Detect which cell encompasses the target text, then output its (x, y) center coordinate. 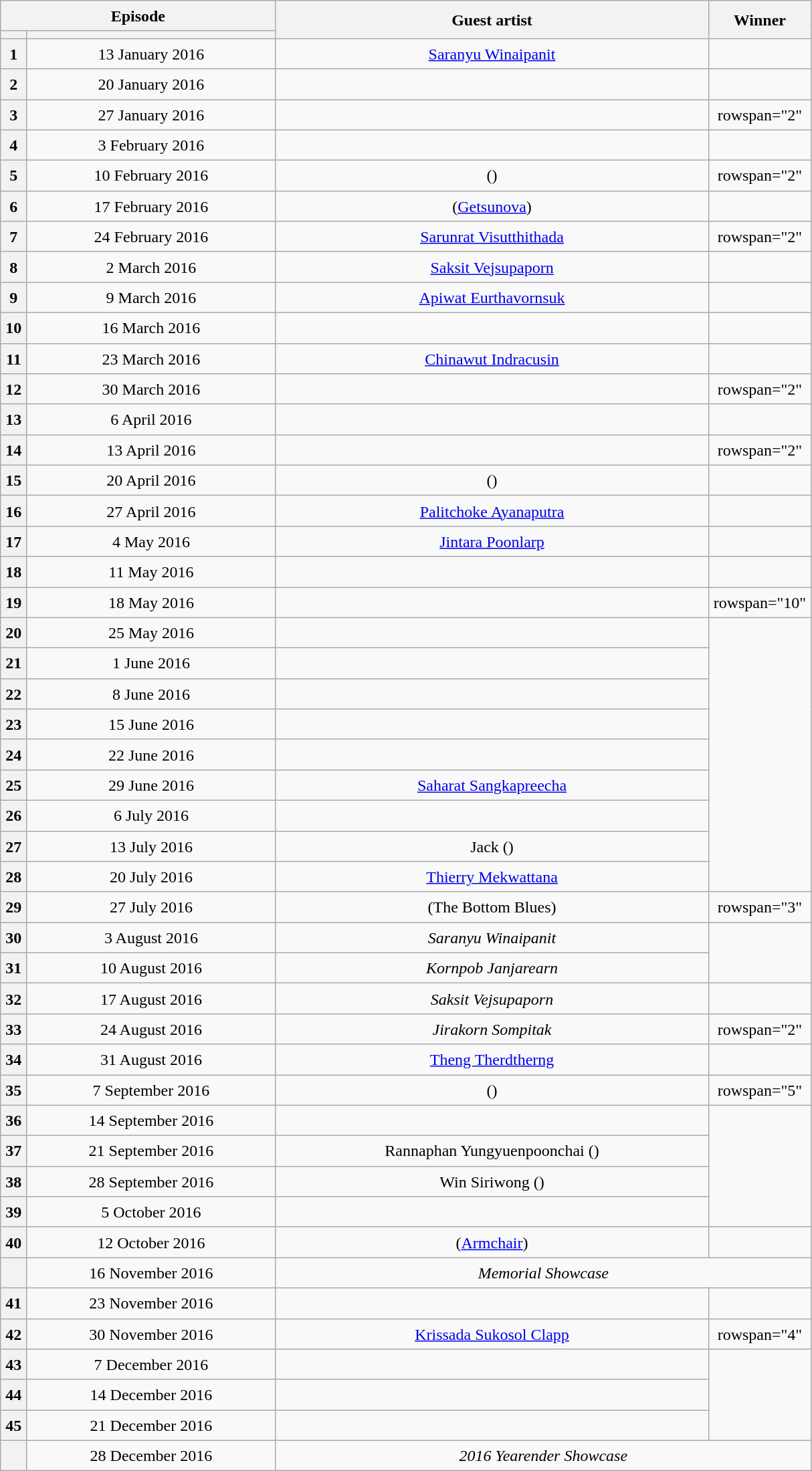
20 (13, 633)
24 February 2016 (151, 237)
25 May 2016 (151, 633)
(Armchair) (492, 1242)
31 (13, 968)
21 December 2016 (151, 1426)
2 March 2016 (151, 267)
32 (13, 999)
4 May 2016 (151, 541)
4 (13, 145)
21 September 2016 (151, 1151)
16 March 2016 (151, 328)
5 October 2016 (151, 1212)
rowspan="10" (760, 603)
20 April 2016 (151, 480)
25 (13, 785)
Saharat Sangkapreecha (492, 785)
13 July 2016 (151, 846)
11 May 2016 (151, 572)
18 May 2016 (151, 603)
10 February 2016 (151, 176)
17 (13, 541)
Krissada Sukosol Clapp (492, 1334)
10 August 2016 (151, 968)
5 (13, 176)
Jintara Poonlarp (492, 541)
29 (13, 907)
2016 Yearender Showcase (543, 1456)
Rannaphan Yungyuenpoonchai () (492, 1151)
rowspan="3" (760, 907)
20 January 2016 (151, 84)
24 August 2016 (151, 1029)
26 (13, 815)
28 (13, 877)
16 (13, 511)
24 (13, 755)
13 April 2016 (151, 450)
3 August 2016 (151, 938)
9 March 2016 (151, 298)
Kornpob Janjarearn (492, 968)
10 (13, 328)
3 February 2016 (151, 145)
35 (13, 1090)
17 August 2016 (151, 999)
20 July 2016 (151, 877)
12 October 2016 (151, 1242)
Chinawut Indracusin (492, 359)
27 (13, 846)
6 July 2016 (151, 815)
Jirakorn Sompitak (492, 1029)
Theng Therdtherng (492, 1060)
38 (13, 1181)
45 (13, 1426)
(Getsunova) (492, 206)
Thierry Mekwattana (492, 877)
Palitchoke Ayanaputra (492, 511)
15 (13, 480)
7 (13, 237)
17 February 2016 (151, 206)
41 (13, 1303)
8 June 2016 (151, 694)
rowspan="5" (760, 1090)
43 (13, 1365)
27 July 2016 (151, 907)
31 August 2016 (151, 1060)
21 (13, 664)
39 (13, 1212)
Jack () (492, 846)
28 September 2016 (151, 1181)
Guest artist (492, 20)
27 April 2016 (151, 511)
30 March 2016 (151, 389)
3 (13, 114)
29 June 2016 (151, 785)
7 December 2016 (151, 1365)
rowspan="4" (760, 1334)
34 (13, 1060)
23 March 2016 (151, 359)
30 November 2016 (151, 1334)
8 (13, 267)
6 (13, 206)
19 (13, 603)
9 (13, 298)
(The Bottom Blues) (492, 907)
22 June 2016 (151, 755)
16 November 2016 (151, 1273)
42 (13, 1334)
1 June 2016 (151, 664)
7 September 2016 (151, 1090)
23 (13, 724)
13 January 2016 (151, 54)
1 (13, 54)
27 January 2016 (151, 114)
Sarunrat Visutthithada (492, 237)
12 (13, 389)
6 April 2016 (151, 419)
14 (13, 450)
37 (13, 1151)
Memorial Showcase (543, 1273)
23 November 2016 (151, 1303)
Winner (760, 20)
Apiwat Eurthavornsuk (492, 298)
44 (13, 1395)
15 June 2016 (151, 724)
14 September 2016 (151, 1120)
22 (13, 694)
36 (13, 1120)
30 (13, 938)
18 (13, 572)
14 December 2016 (151, 1395)
33 (13, 1029)
2 (13, 84)
40 (13, 1242)
13 (13, 419)
Win Siriwong () (492, 1181)
11 (13, 359)
28 December 2016 (151, 1456)
Episode (138, 16)
